For the text-containing cell, return its midpoint in (X, Y) coordinate format. 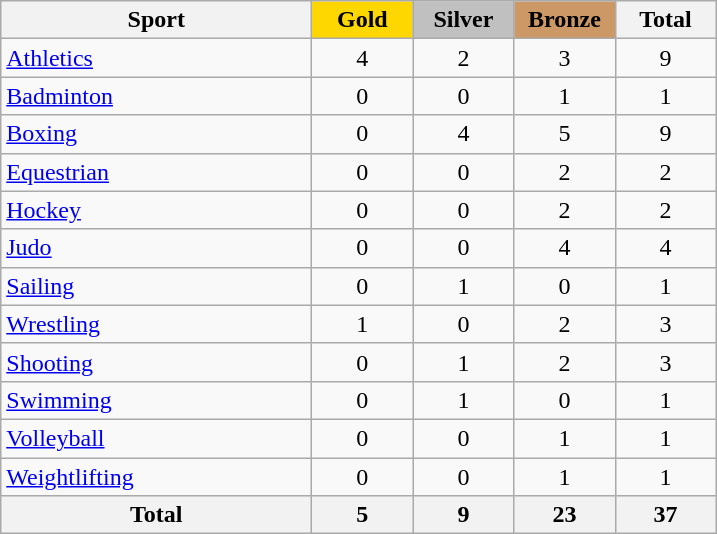
Weightlifting (156, 477)
Wrestling (156, 324)
Bronze (564, 20)
Judo (156, 248)
Badminton (156, 96)
37 (666, 515)
Shooting (156, 362)
Gold (362, 20)
Hockey (156, 210)
Volleyball (156, 438)
Boxing (156, 134)
Sport (156, 20)
Silver (464, 20)
Sailing (156, 286)
Equestrian (156, 172)
Athletics (156, 58)
23 (564, 515)
Swimming (156, 400)
